For the text-containing cell, return its midpoint in [X, Y] coordinate format. 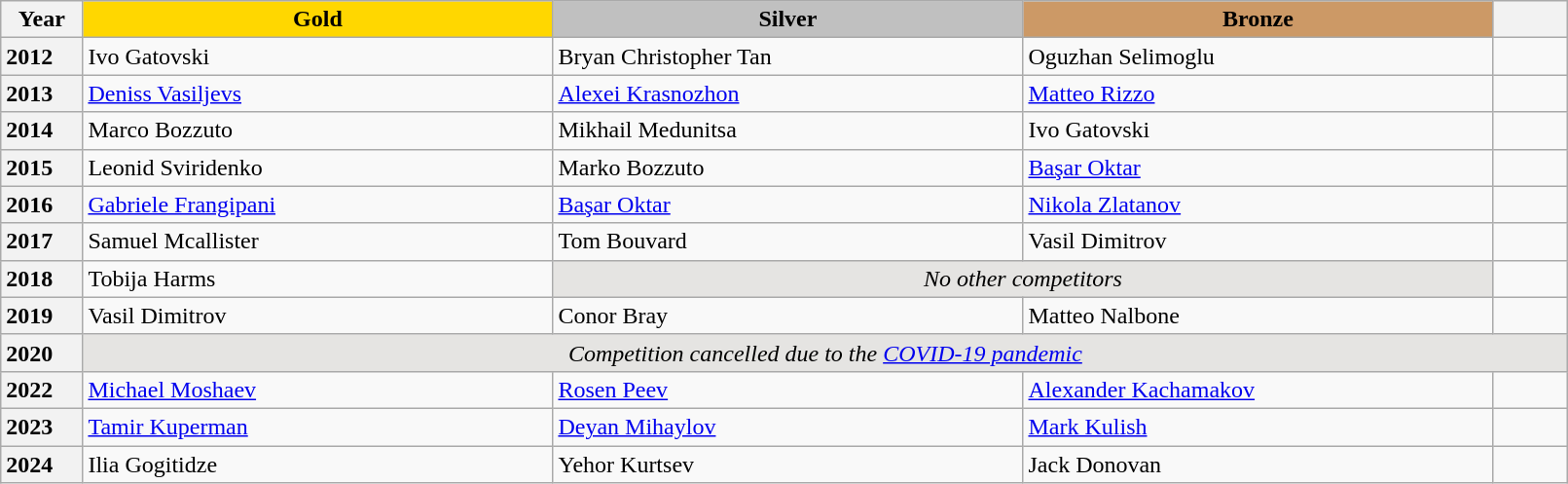
Alexander Kachamakov [1258, 390]
Conor Bray [788, 316]
2022 [42, 390]
Competition cancelled due to the COVID-19 pandemic [825, 353]
2013 [42, 93]
Ilia Gogitidze [317, 465]
2024 [42, 465]
Michael Moshaev [317, 390]
Deyan Mihaylov [788, 427]
Mark Kulish [1258, 427]
Yehor Kurtsev [788, 465]
Year [42, 19]
Gold [317, 19]
Jack Donovan [1258, 465]
Tamir Kuperman [317, 427]
No other competitors [1023, 279]
2016 [42, 205]
Deniss Vasiljevs [317, 93]
2023 [42, 427]
Leonid Sviridenko [317, 168]
Oguzhan Selimoglu [1258, 56]
Bryan Christopher Tan [788, 56]
Gabriele Frangipani [317, 205]
2018 [42, 279]
Nikola Zlatanov [1258, 205]
Samuel Mcallister [317, 242]
2015 [42, 168]
Rosen Peev [788, 390]
2019 [42, 316]
2014 [42, 130]
Tobija Harms [317, 279]
2012 [42, 56]
Tom Bouvard [788, 242]
Silver [788, 19]
Mikhail Medunitsa [788, 130]
Bronze [1258, 19]
2017 [42, 242]
2020 [42, 353]
Matteo Nalbone [1258, 316]
Marko Bozzuto [788, 168]
Marco Bozzuto [317, 130]
Alexei Krasnozhon [788, 93]
Matteo Rizzo [1258, 93]
